Search for the cell housing the specified text and yield its (X, Y) center coordinate. 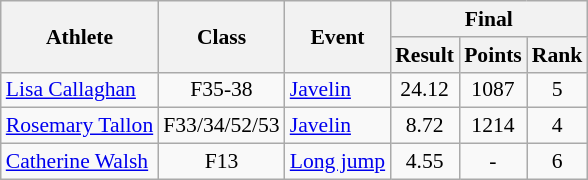
F33/34/52/53 (221, 126)
Catherine Walsh (80, 162)
24.12 (424, 90)
- (493, 162)
5 (558, 90)
F13 (221, 162)
F35-38 (221, 90)
4 (558, 126)
1087 (493, 90)
Event (338, 36)
Result (424, 55)
Long jump (338, 162)
6 (558, 162)
1214 (493, 126)
Points (493, 55)
Athlete (80, 36)
Final (488, 19)
Rosemary Tallon (80, 126)
8.72 (424, 126)
4.55 (424, 162)
Rank (558, 55)
Class (221, 36)
Lisa Callaghan (80, 90)
